For the text-containing cell, return its midpoint in (X, Y) coordinate format. 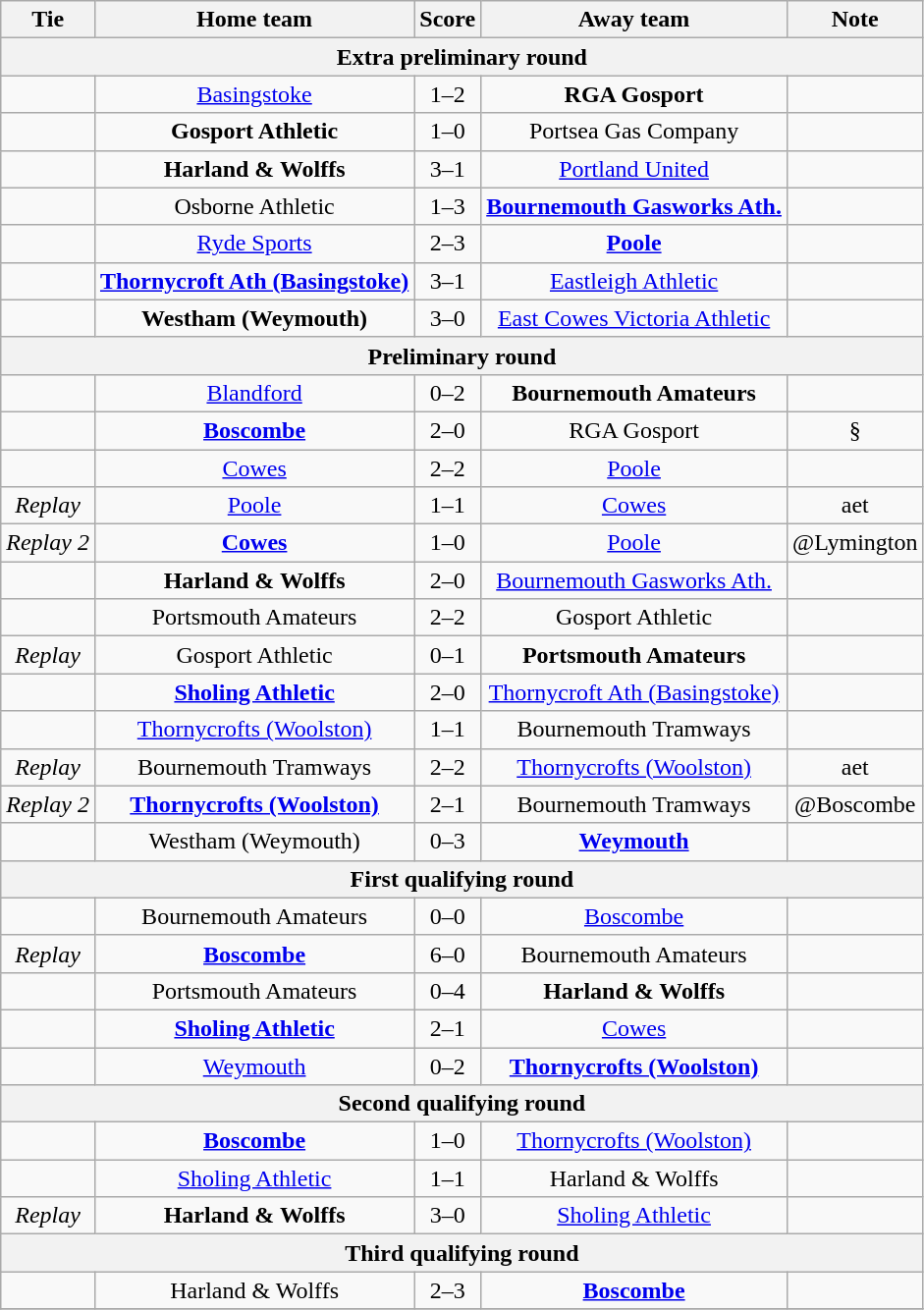
First qualifying round (462, 879)
Note (854, 20)
Portsea Gas Company (634, 132)
East Cowes Victoria Athletic (634, 318)
Away team (634, 20)
Ryde Sports (253, 244)
1–2 (448, 94)
Blandford (253, 393)
0–4 (448, 991)
0–1 (448, 655)
Extra preliminary round (462, 57)
Portland United (634, 169)
§ (854, 430)
Third qualifying round (462, 1253)
Second qualifying round (462, 1104)
1–3 (448, 206)
Score (448, 20)
0–0 (448, 916)
@Lymington (854, 543)
@Boscombe (854, 804)
Osborne Athletic (253, 206)
Tie (48, 20)
Eastleigh Athletic (634, 281)
0–3 (448, 842)
Preliminary round (462, 355)
6–0 (448, 954)
Basingstoke (253, 94)
Home team (253, 20)
